Extract the [X, Y] coordinate from the center of the cell holding the provided text.  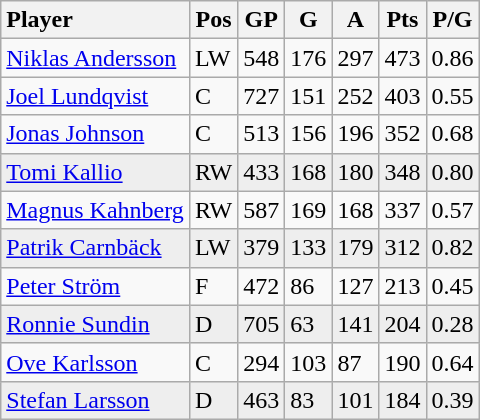
0.64 [452, 362]
0.39 [452, 400]
180 [356, 172]
151 [308, 96]
Ronnie Sundin [96, 324]
Pts [402, 20]
463 [262, 400]
Niklas Andersson [96, 58]
312 [402, 248]
184 [402, 400]
Ove Karlsson [96, 362]
0.82 [452, 248]
Player [96, 20]
0.86 [452, 58]
548 [262, 58]
0.28 [452, 324]
433 [262, 172]
103 [308, 362]
252 [356, 96]
Joel Lundqvist [96, 96]
403 [402, 96]
P/G [452, 20]
G [308, 20]
GP [262, 20]
472 [262, 286]
0.45 [452, 286]
Stefan Larsson [96, 400]
0.55 [452, 96]
294 [262, 362]
0.57 [452, 210]
Pos [213, 20]
141 [356, 324]
190 [402, 362]
352 [402, 134]
587 [262, 210]
379 [262, 248]
133 [308, 248]
Jonas Johnson [96, 134]
0.68 [452, 134]
63 [308, 324]
Peter Ström [96, 286]
86 [308, 286]
0.80 [452, 172]
179 [356, 248]
213 [402, 286]
196 [356, 134]
204 [402, 324]
705 [262, 324]
127 [356, 286]
513 [262, 134]
83 [308, 400]
Tomi Kallio [96, 172]
473 [402, 58]
A [356, 20]
101 [356, 400]
176 [308, 58]
F [213, 286]
156 [308, 134]
169 [308, 210]
87 [356, 362]
Magnus Kahnberg [96, 210]
348 [402, 172]
337 [402, 210]
Patrik Carnbäck [96, 248]
297 [356, 58]
727 [262, 96]
